Detect which cell encompasses the target text, then output its [X, Y] center coordinate. 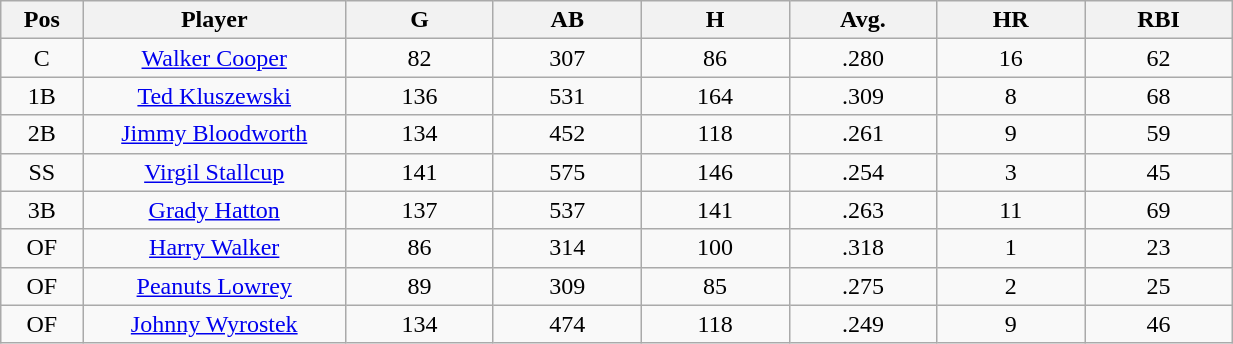
Walker Cooper [214, 58]
23 [1159, 248]
314 [567, 248]
85 [715, 286]
46 [1159, 324]
.261 [863, 134]
575 [567, 172]
.318 [863, 248]
16 [1011, 58]
309 [567, 286]
SS [42, 172]
.280 [863, 58]
2B [42, 134]
Ted Kluszewski [214, 96]
H [715, 20]
1B [42, 96]
Johnny Wyrostek [214, 324]
Jimmy Bloodworth [214, 134]
3B [42, 210]
.249 [863, 324]
G [420, 20]
452 [567, 134]
AB [567, 20]
Grady Hatton [214, 210]
164 [715, 96]
Peanuts Lowrey [214, 286]
.263 [863, 210]
146 [715, 172]
Avg. [863, 20]
Harry Walker [214, 248]
69 [1159, 210]
59 [1159, 134]
11 [1011, 210]
8 [1011, 96]
2 [1011, 286]
307 [567, 58]
C [42, 58]
RBI [1159, 20]
HR [1011, 20]
45 [1159, 172]
100 [715, 248]
82 [420, 58]
68 [1159, 96]
136 [420, 96]
537 [567, 210]
Virgil Stallcup [214, 172]
1 [1011, 248]
Player [214, 20]
.309 [863, 96]
62 [1159, 58]
89 [420, 286]
.254 [863, 172]
25 [1159, 286]
Pos [42, 20]
3 [1011, 172]
531 [567, 96]
.275 [863, 286]
474 [567, 324]
137 [420, 210]
